Pinpoint the cell where the given text exists, returning its [x, y] midpoint coordinate. 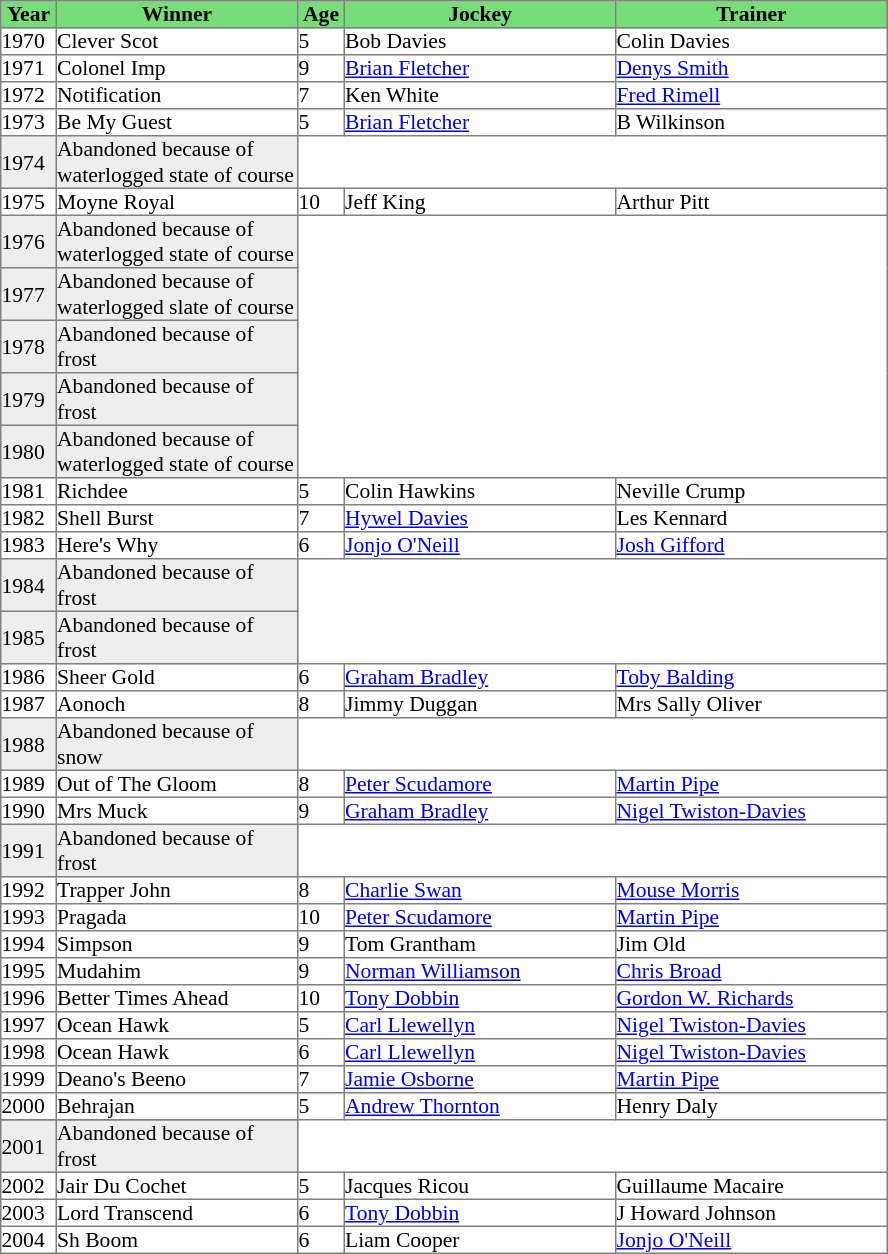
Mudahim [177, 972]
Trapper John [177, 890]
1998 [29, 1052]
1978 [29, 346]
Jimmy Duggan [480, 704]
2003 [29, 1212]
Lord Transcend [177, 1212]
Trainer [752, 14]
Tom Grantham [480, 944]
2000 [29, 1106]
Colin Davies [752, 42]
1974 [29, 162]
Colin Hawkins [480, 492]
1995 [29, 972]
1986 [29, 678]
Out of The Gloom [177, 784]
Behrajan [177, 1106]
1984 [29, 585]
J Howard Johnson [752, 1212]
Norman Williamson [480, 972]
1970 [29, 42]
Pragada [177, 918]
Denys Smith [752, 68]
Clever Scot [177, 42]
Josh Gifford [752, 546]
Mrs Muck [177, 810]
Charlie Swan [480, 890]
1981 [29, 492]
1976 [29, 241]
Richdee [177, 492]
1992 [29, 890]
1980 [29, 451]
Gordon W. Richards [752, 998]
Fred Rimell [752, 96]
1996 [29, 998]
1983 [29, 546]
1997 [29, 1026]
1982 [29, 518]
Age [321, 14]
Jamie Osborne [480, 1080]
Better Times Ahead [177, 998]
1973 [29, 122]
1990 [29, 810]
1999 [29, 1080]
2002 [29, 1186]
Mouse Morris [752, 890]
Guillaume Macaire [752, 1186]
Les Kennard [752, 518]
1988 [29, 744]
Ken White [480, 96]
Deano's Beeno [177, 1080]
Colonel Imp [177, 68]
Sh Boom [177, 1240]
B Wilkinson [752, 122]
Be My Guest [177, 122]
Notification [177, 96]
Liam Cooper [480, 1240]
1993 [29, 918]
Sheer Gold [177, 678]
Moyne Royal [177, 202]
1987 [29, 704]
1989 [29, 784]
Jim Old [752, 944]
Year [29, 14]
Chris Broad [752, 972]
1991 [29, 850]
1971 [29, 68]
Abandoned because of waterlogged slate of course [177, 294]
1975 [29, 202]
1972 [29, 96]
Jair Du Cochet [177, 1186]
Jeff King [480, 202]
Jockey [480, 14]
Hywel Davies [480, 518]
1994 [29, 944]
Andrew Thornton [480, 1106]
2001 [29, 1146]
Simpson [177, 944]
Toby Balding [752, 678]
Winner [177, 14]
2004 [29, 1240]
Aonoch [177, 704]
Jacques Ricou [480, 1186]
Here's Why [177, 546]
Arthur Pitt [752, 202]
Neville Crump [752, 492]
1979 [29, 399]
Henry Daly [752, 1106]
Shell Burst [177, 518]
1985 [29, 637]
Abandoned because of snow [177, 744]
Bob Davies [480, 42]
1977 [29, 294]
Mrs Sally Oliver [752, 704]
